For the text-containing cell, return its midpoint in (X, Y) coordinate format. 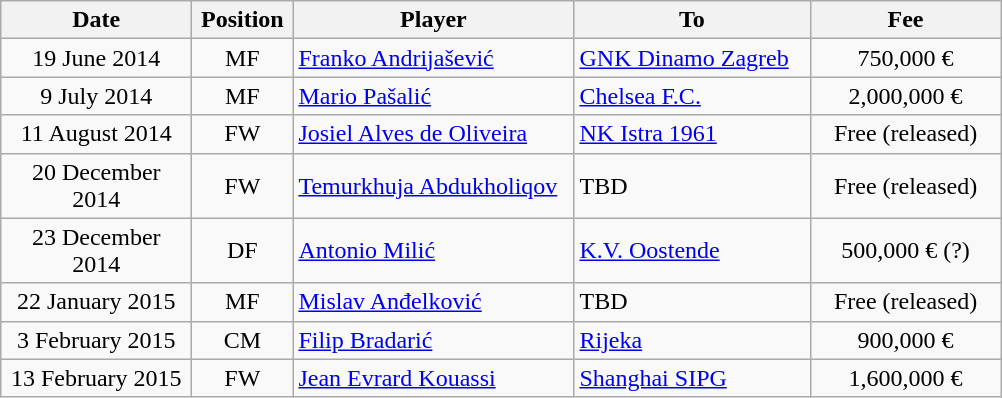
Player (434, 20)
Josiel Alves de Oliveira (434, 134)
DF (242, 250)
1,600,000 € (906, 378)
3 February 2015 (96, 340)
Mislav Anđelković (434, 302)
NK Istra 1961 (692, 134)
900,000 € (906, 340)
22 January 2015 (96, 302)
500,000 € (?) (906, 250)
Date (96, 20)
Mario Pašalić (434, 96)
9 July 2014 (96, 96)
23 December 2014 (96, 250)
CM (242, 340)
To (692, 20)
11 August 2014 (96, 134)
13 February 2015 (96, 378)
Chelsea F.C. (692, 96)
20 December 2014 (96, 186)
Franko Andrijašević (434, 58)
Shanghai SIPG (692, 378)
K.V. Oostende (692, 250)
Filip Bradarić (434, 340)
Antonio Milić (434, 250)
Rijeka (692, 340)
750,000 € (906, 58)
Temurkhuja Abdukholiqov (434, 186)
2,000,000 € (906, 96)
GNK Dinamo Zagreb (692, 58)
Jean Evrard Kouassi (434, 378)
19 June 2014 (96, 58)
Position (242, 20)
Fee (906, 20)
